From the cell containing the given text, extract its center point as [X, Y] coordinate. 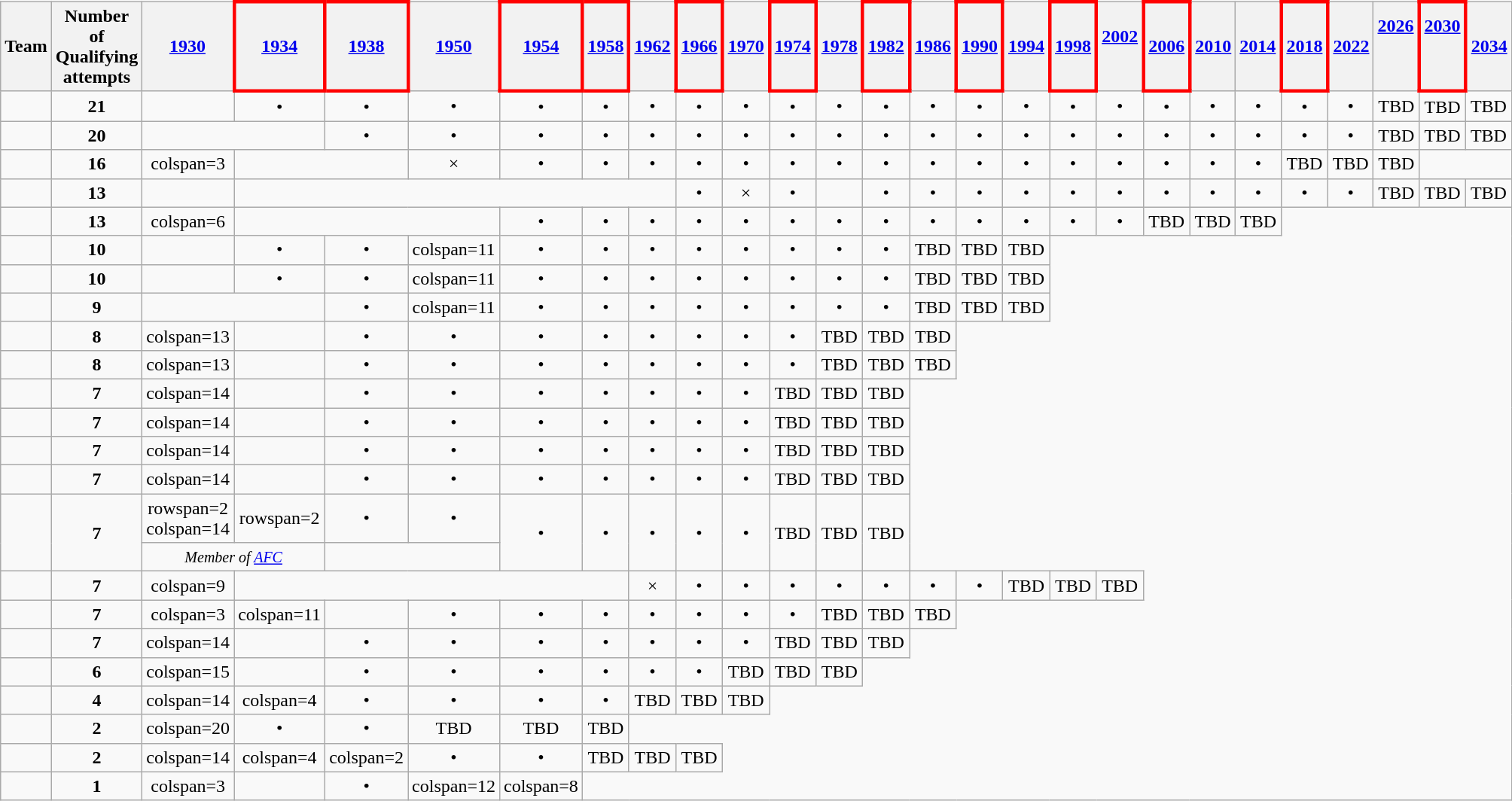
colspan=15 [188, 672]
2026 [1396, 47]
1974 [793, 47]
2022 [1351, 47]
rowspan=2 [280, 518]
2014 [1259, 47]
6 [96, 672]
20 [96, 136]
1998 [1073, 47]
1958 [605, 47]
Team [26, 47]
colspan=8 [541, 786]
rowspan=2 colspan=14 [188, 518]
2010 [1212, 47]
Number of Qualifyingattempts [96, 47]
1954 [541, 47]
1986 [933, 47]
colspan=20 [188, 729]
1950 [454, 47]
1 [96, 786]
1990 [980, 47]
1978 [840, 47]
1982 [886, 47]
2006 [1166, 47]
1970 [746, 47]
4 [96, 700]
2002 [1120, 47]
2030 [1443, 47]
16 [96, 164]
2018 [1304, 47]
colspan=2 [367, 757]
1934 [280, 47]
colspan=6 [188, 221]
9 [96, 307]
21 [96, 106]
colspan=9 [188, 586]
colspan=12 [454, 786]
Member of AFC [233, 557]
1930 [188, 47]
1966 [700, 47]
1994 [1026, 47]
2034 [1489, 47]
1938 [367, 47]
1962 [652, 47]
